Detect which cell encompasses the target text, then output its (X, Y) center coordinate. 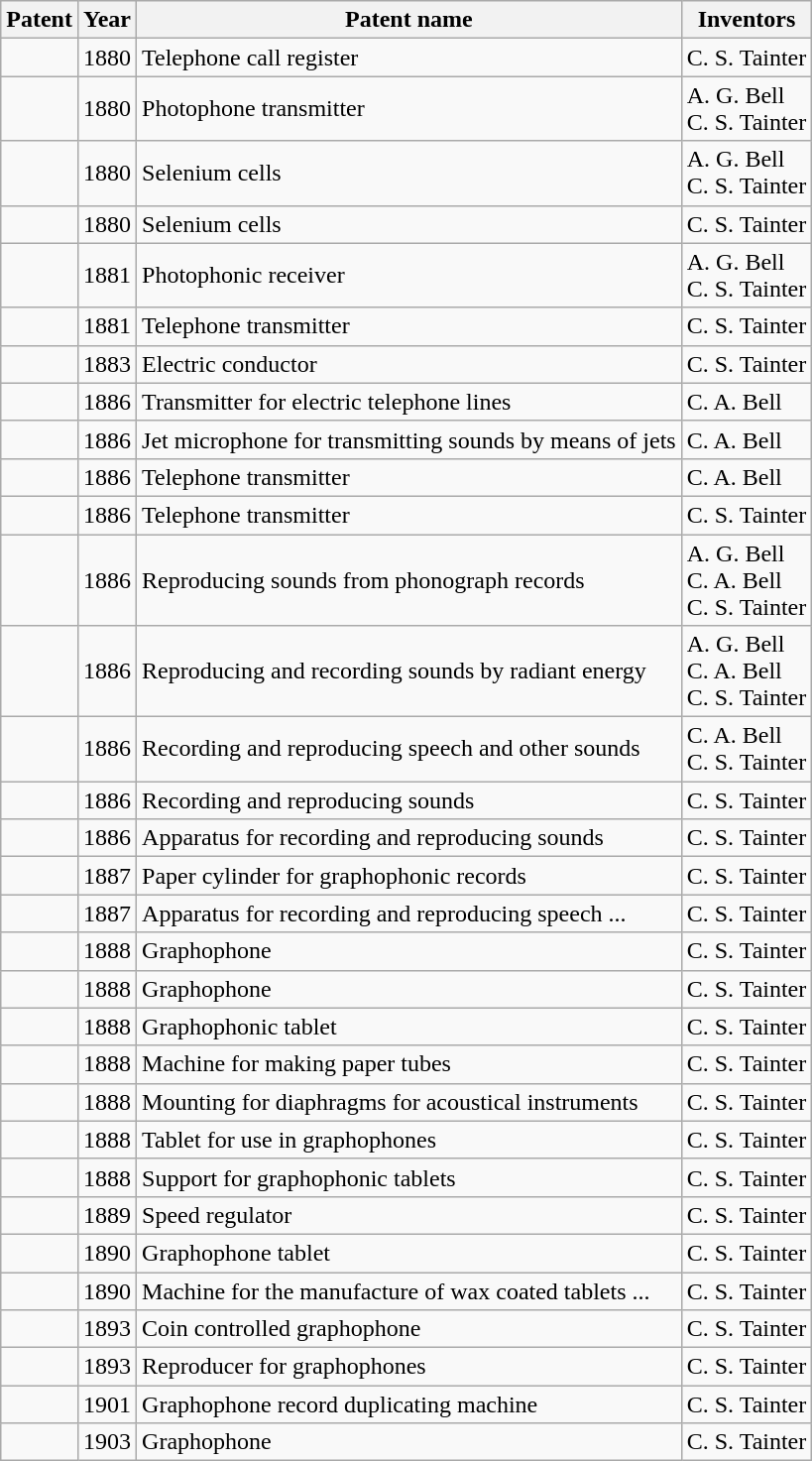
Transmitter for electric telephone lines (409, 402)
Recording and reproducing sounds (409, 800)
Patent (40, 20)
Telephone call register (409, 58)
Coin controlled graphophone (409, 1329)
Patent name (409, 20)
Tablet for use in graphophones (409, 1140)
Apparatus for recording and reproducing sounds (409, 838)
1901 (107, 1404)
Reproducing and recording sounds by radiant energy (409, 671)
Graphophonic tablet (409, 1027)
Reproducing sounds from phonograph records (409, 579)
Photophone transmitter (409, 109)
Support for graphophonic tablets (409, 1177)
Reproducer for graphophones (409, 1367)
Machine for the manufacture of wax coated tablets ... (409, 1290)
Graphophone tablet (409, 1253)
Photophonic receiver (409, 276)
Mounting for diaphragms for acoustical instruments (409, 1102)
Recording and reproducing speech and other sounds (409, 750)
Jet microphone for transmitting sounds by means of jets (409, 439)
Graphophone record duplicating machine (409, 1404)
Machine for making paper tubes (409, 1064)
1903 (107, 1442)
Paper cylinder for graphophonic records (409, 876)
Speed regulator (409, 1215)
C. A. BellC. S. Tainter (747, 750)
Apparatus for recording and reproducing speech ... (409, 913)
Electric conductor (409, 364)
Year (107, 20)
1889 (107, 1215)
1883 (107, 364)
Inventors (747, 20)
